Detect which cell encompasses the target text, then output its [X, Y] center coordinate. 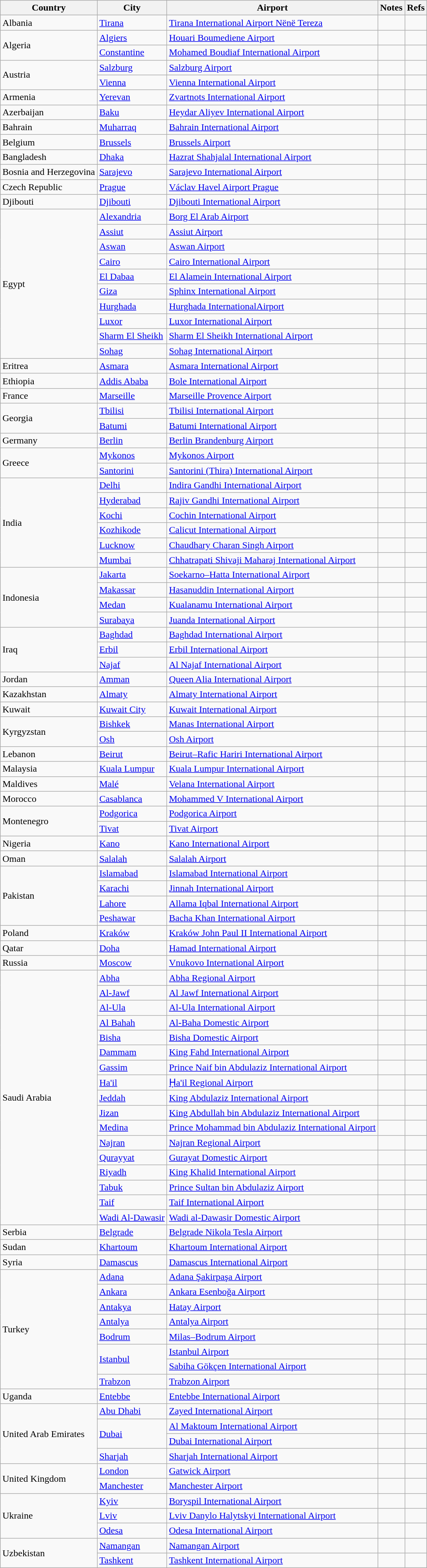
Turkey [49, 1329]
Antalya Airport [272, 1322]
Airport [272, 8]
Assiut Airport [272, 232]
Georgia [49, 418]
Cairo [132, 262]
Brussels [132, 142]
Kyrgyzstan [49, 732]
El Alamein International Airport [272, 276]
Jordan [49, 680]
Amman [132, 680]
Najran [132, 1143]
Trabzon Airport [272, 1381]
Manchester Airport [272, 1486]
Asmara International Airport [272, 366]
Boryspil International Airport [272, 1501]
Kuwait City [132, 709]
Ha'il [132, 1083]
Mohamed Boudiaf International Airport [272, 53]
Country [49, 8]
Taif [132, 1202]
London [132, 1471]
Casablanca [132, 799]
Al Maktoum International Airport [272, 1426]
Baghdad International Airport [272, 634]
Lebanon [49, 754]
Chhatrapati Shivaji Maharaj International Airport [272, 560]
Bishkek [132, 724]
Namangan [132, 1546]
Bisha [132, 1037]
Iraq [49, 649]
Al-Ula [132, 1008]
Kyiv [132, 1501]
Salalah Airport [272, 858]
Islamabad International Airport [272, 873]
Santorini (Thira) International Airport [272, 471]
Sarajevo [132, 172]
Salzburg [132, 67]
Vienna [132, 82]
Brussels Airport [272, 142]
Abha [132, 978]
Bodrum [132, 1337]
King Abdulaziz International Airport [272, 1098]
Milas–Bodrum Airport [272, 1337]
Almaty [132, 694]
Mykonos [132, 456]
Kozhikode [132, 530]
Berlin Brandenburg Airport [272, 441]
Luxor [132, 321]
Armenia [49, 97]
Antakya [132, 1307]
Islamabad [132, 873]
Salalah [132, 858]
Osh Airport [272, 739]
Qatar [49, 948]
Qurayyat [132, 1157]
Egypt [49, 284]
Manchester [132, 1486]
Saudi Arabia [49, 1098]
Beirut–Rafic Hariri International Airport [272, 754]
Tivat Airport [272, 829]
Marseille [132, 396]
Abha Regional Airport [272, 978]
Al Najaf International Airport [272, 665]
Kano International Airport [272, 843]
King Fahd International Airport [272, 1052]
Peshawar [132, 918]
Jinnah International Airport [272, 888]
Tirana [132, 23]
Chaudhary Charan Singh Airport [272, 545]
United Arab Emirates [49, 1434]
Algiers [132, 38]
Jeddah [132, 1098]
Uganda [49, 1396]
Sohag [132, 351]
Mumbai [132, 560]
Hasanuddin International Airport [272, 590]
Constantine [132, 53]
Bosnia and Herzegovina [49, 172]
Hamad International Airport [272, 948]
Damascus International Airport [272, 1262]
Uzbekistan [49, 1553]
Ankara Esenboğa Airport [272, 1292]
Bisha Domestic Airport [272, 1037]
Yerevan [132, 97]
Lviv [132, 1516]
Bahrain International Airport [272, 127]
Baghdad [132, 634]
Osh [132, 739]
Al Bahah [132, 1023]
India [49, 523]
Velana International Airport [272, 784]
Prague [132, 187]
Cairo International Airport [272, 262]
Refs [416, 8]
Taif International Airport [272, 1202]
Wadi al-Dawasir Domestic Airport [272, 1217]
Abu Dhabi [132, 1411]
Kraków John Paul II International Airport [272, 933]
Kraków [132, 933]
Najran Regional Airport [272, 1143]
Dammam [132, 1052]
Odesa [132, 1531]
Lviv Danylo Halytskyi International Airport [272, 1516]
Greece [49, 463]
Makassar [132, 590]
Al-Baha Domestic Airport [272, 1023]
Baku [132, 112]
Lahore [132, 903]
Aswan [132, 247]
Václav Havel Airport Prague [272, 187]
Istanbul [132, 1359]
Giza [132, 291]
Tirana International Airport Nënë Tereza [272, 23]
Belgium [49, 142]
Djibouti International Airport [272, 202]
Manas International Airport [272, 724]
Addis Ababa [132, 381]
Wadi Al-Dawasir [132, 1217]
Eritrea [49, 366]
Entebbe [132, 1396]
Sohag International Airport [272, 351]
Pakistan [49, 896]
Assiut [132, 232]
Erbil [132, 649]
Prince Naif bin Abdulaziz International Airport [272, 1067]
Algeria [49, 45]
Rajiv Gandhi International Airport [272, 500]
Notes [391, 8]
Malaysia [49, 769]
Bole International Airport [272, 381]
Kualanamu International Airport [272, 605]
Doha [132, 948]
Vnukovo International Airport [272, 963]
Batumi International Airport [272, 425]
King Khalid International Airport [272, 1172]
Cochin International Airport [272, 515]
Soekarno–Hatta International Airport [272, 575]
Malé [132, 784]
Ethiopia [49, 381]
Adana Şakirpaşa Airport [272, 1277]
Hurghada InternationalAirport [272, 306]
Batumi [132, 425]
Tabuk [132, 1187]
Surabaya [132, 620]
El Dabaa [132, 276]
Nigeria [49, 843]
Serbia [49, 1232]
Dubai International Airport [272, 1441]
Gassim [132, 1067]
Antalya [132, 1322]
Kuwait International Airport [272, 709]
Hazrat Shahjalal International Airport [272, 157]
Medina [132, 1128]
Tbilisi [132, 411]
Entebbe International Airport [272, 1396]
Juanda International Airport [272, 620]
Ukraine [49, 1515]
Bahrain [49, 127]
Sudan [49, 1247]
Kuala Lumpur [132, 769]
Odesa International Airport [272, 1531]
Vienna International Airport [272, 82]
Riyadh [132, 1172]
Germany [49, 441]
Dubai [132, 1434]
Salzburg Airport [272, 67]
Tbilisi International Airport [272, 411]
Heydar Aliyev International Airport [272, 112]
Austria [49, 75]
Podgorica [132, 814]
Kano [132, 843]
Ankara [132, 1292]
Belgrade [132, 1232]
Istanbul Airport [272, 1352]
Sarajevo International Airport [272, 172]
King Abdullah bin Abdulaziz International Airport [272, 1113]
Tashkent [132, 1561]
Kuwait [49, 709]
Tashkent International Airport [272, 1561]
Maldives [49, 784]
Dhaka [132, 157]
Sharm El Sheikh International Airport [272, 336]
Damascus [132, 1262]
Muharraq [132, 127]
Najaf [132, 665]
Morocco [49, 799]
Mohammed V International Airport [272, 799]
Al Jawf International Airport [272, 993]
Hyderabad [132, 500]
Jizan [132, 1113]
Khartoum International Airport [272, 1247]
Asmara [132, 366]
Zayed International Airport [272, 1411]
Zvartnots International Airport [272, 97]
Namangan Airport [272, 1546]
Gurayat Domestic Airport [272, 1157]
Belgrade Nikola Tesla Airport [272, 1232]
Mykonos Airport [272, 456]
Marseille Provence Airport [272, 396]
Karachi [132, 888]
Czech Republic [49, 187]
Khartoum [132, 1247]
Luxor International Airport [272, 321]
Kochi [132, 515]
Sabiha Gökçen International Airport [272, 1366]
France [49, 396]
Hurghada [132, 306]
Prince Mohammad bin Abdulaziz International Airport [272, 1128]
Montenegro [49, 821]
Al-Jawf [132, 993]
Moscow [132, 963]
Allama Iqbal International Airport [272, 903]
Al-Ula International Airport [272, 1008]
City [132, 8]
Russia [49, 963]
Aswan Airport [272, 247]
Berlin [132, 441]
Delhi [132, 485]
Borg El Arab Airport [272, 217]
Indonesia [49, 597]
Tivat [132, 829]
Queen Alia International Airport [272, 680]
Gatwick Airport [272, 1471]
Indira Gandhi International Airport [272, 485]
Adana [132, 1277]
Prince Sultan bin Abdulaziz Airport [272, 1187]
United Kingdom [49, 1478]
Bangladesh [49, 157]
Sharm El Sheikh [132, 336]
Sharjah International Airport [272, 1456]
Kuala Lumpur International Airport [272, 769]
Santorini [132, 471]
Calicut International Airport [272, 530]
Poland [49, 933]
Sphinx International Airport [272, 291]
Oman [49, 858]
Medan [132, 605]
Erbil International Airport [272, 649]
Alexandria [132, 217]
Houari Boumediene Airport [272, 38]
Syria [49, 1262]
Sharjah [132, 1456]
Podgorica Airport [272, 814]
Hatay Airport [272, 1307]
Bacha Khan International Airport [272, 918]
Trabzon [132, 1381]
Almaty International Airport [272, 694]
Lucknow [132, 545]
Kazakhstan [49, 694]
Ḥa'il Regional Airport [272, 1083]
Albania [49, 23]
Azerbaijan [49, 112]
Beirut [132, 754]
Jakarta [132, 575]
